Determine the [x, y] coordinate at the center of the cell enclosing the given text.  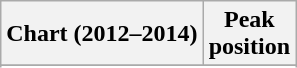
Chart (2012–2014) [102, 34]
Peakposition [249, 34]
